Scan for the cell matching the given text and deliver its [x, y] coordinate at center. 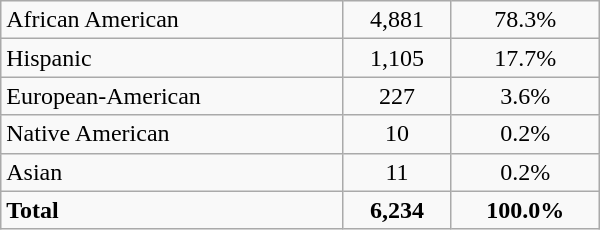
Total [172, 210]
10 [397, 134]
Native American [172, 134]
4,881 [397, 20]
Asian [172, 172]
227 [397, 96]
11 [397, 172]
78.3% [525, 20]
European-American [172, 96]
Hispanic [172, 58]
6,234 [397, 210]
3.6% [525, 96]
African American [172, 20]
17.7% [525, 58]
1,105 [397, 58]
100.0% [525, 210]
